Output the [x, y] coordinate of the center of the cell containing the given text.  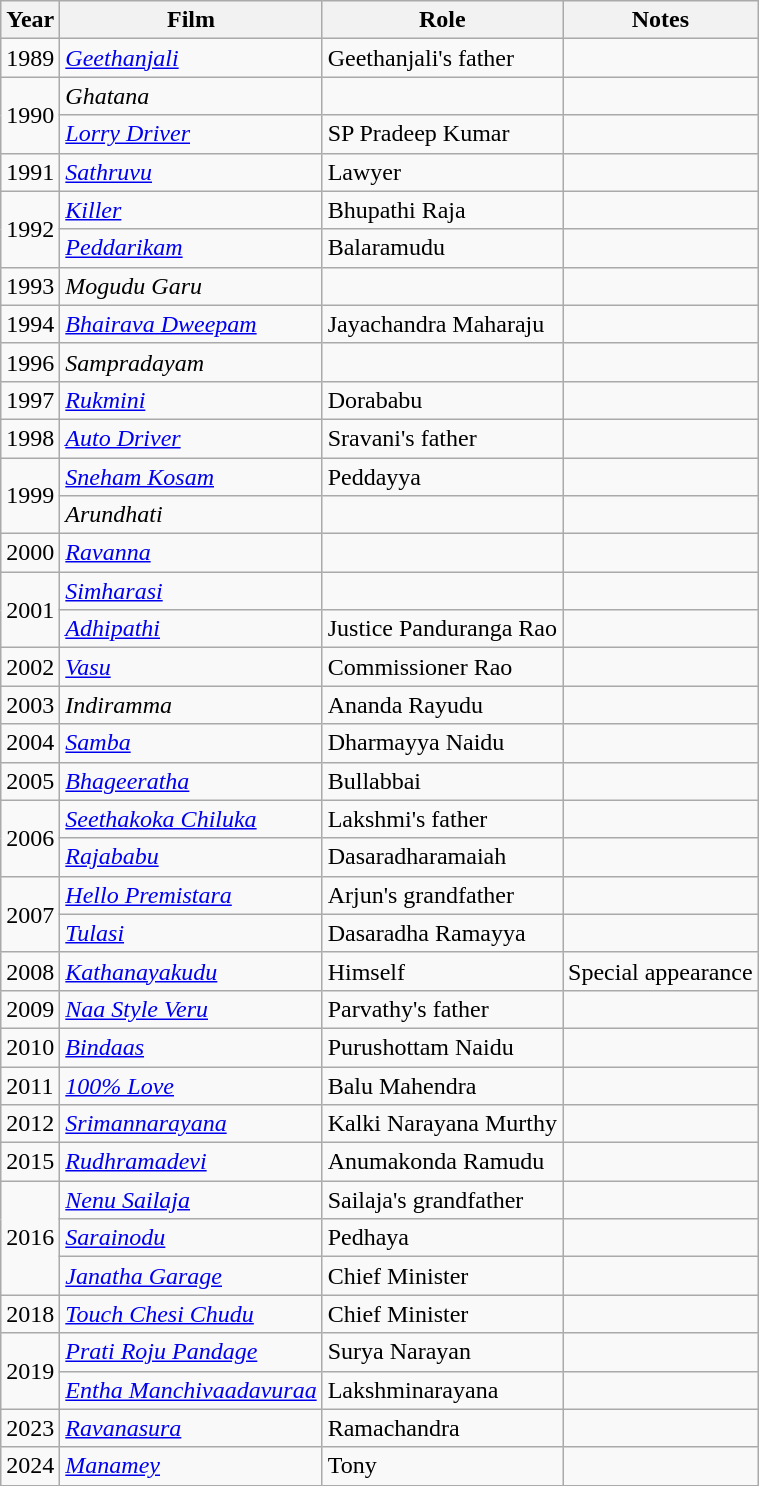
Touch Chesi Chudu [191, 1314]
1990 [30, 115]
1993 [30, 286]
2000 [30, 553]
1992 [30, 229]
Geethanjali [191, 58]
SP Pradeep Kumar [442, 134]
Balu Mahendra [442, 1085]
Dasaradharamaiah [442, 857]
Lakshminarayana [442, 1390]
Bhageeratha [191, 781]
Dasaradha Ramayya [442, 933]
Commissioner Rao [442, 667]
2003 [30, 705]
Rudhramadevi [191, 1162]
2010 [30, 1047]
Seethakoka Chiluka [191, 819]
Prati Roju Pandage [191, 1352]
Kathanayakudu [191, 971]
Role [442, 20]
1996 [30, 362]
Ravanna [191, 553]
Kalki Narayana Murthy [442, 1124]
2001 [30, 610]
Bindaas [191, 1047]
Lakshmi's father [442, 819]
Bullabbai [442, 781]
Lorry Driver [191, 134]
2006 [30, 838]
Auto Driver [191, 438]
Tony [442, 1466]
Killer [191, 210]
Himself [442, 971]
1989 [30, 58]
1997 [30, 400]
2024 [30, 1466]
Geethanjali's father [442, 58]
Sampradayam [191, 362]
2004 [30, 743]
Sravani's father [442, 438]
Bhairava Dweepam [191, 324]
Pedhaya [442, 1238]
Ravanasura [191, 1428]
Tulasi [191, 933]
Arjun's grandfather [442, 895]
Lawyer [442, 172]
Adhipathi [191, 629]
Dharmayya Naidu [442, 743]
2009 [30, 1009]
2007 [30, 914]
Sailaja's grandfather [442, 1200]
Rajababu [191, 857]
2011 [30, 1085]
Year [30, 20]
Sneham Kosam [191, 477]
2019 [30, 1371]
Mogudu Garu [191, 286]
Naa Style Veru [191, 1009]
Manamey [191, 1466]
Justice Panduranga Rao [442, 629]
2002 [30, 667]
Arundhati [191, 515]
Ananda Rayudu [442, 705]
Purushottam Naidu [442, 1047]
Janatha Garage [191, 1276]
2008 [30, 971]
2018 [30, 1314]
Special appearance [661, 971]
Dorababu [442, 400]
Jayachandra Maharaju [442, 324]
Sarainodu [191, 1238]
Srimannarayana [191, 1124]
1999 [30, 496]
2005 [30, 781]
Balaramudu [442, 248]
Rukmini [191, 400]
Anumakonda Ramudu [442, 1162]
1998 [30, 438]
Indiramma [191, 705]
Peddarikam [191, 248]
2012 [30, 1124]
Peddayya [442, 477]
2016 [30, 1238]
Samba [191, 743]
Sathruvu [191, 172]
Film [191, 20]
Parvathy's father [442, 1009]
Surya Narayan [442, 1352]
Vasu [191, 667]
2023 [30, 1428]
Notes [661, 20]
2015 [30, 1162]
100% Love [191, 1085]
Ghatana [191, 96]
Entha Manchivaadavuraa [191, 1390]
Ramachandra [442, 1428]
Simharasi [191, 591]
Nenu Sailaja [191, 1200]
Bhupathi Raja [442, 210]
Hello Premistara [191, 895]
1991 [30, 172]
1994 [30, 324]
